Find where the given text appears and provide that cell's center as [x, y] coordinate. 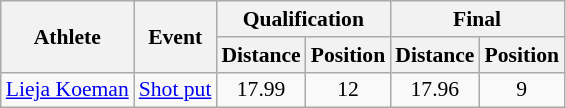
Final [477, 19]
Event [176, 36]
17.99 [260, 90]
Qualification [303, 19]
17.96 [434, 90]
Shot put [176, 90]
9 [522, 90]
Athlete [68, 36]
12 [348, 90]
Lieja Koeman [68, 90]
